From the cell containing the given text, extract its center point as (x, y) coordinate. 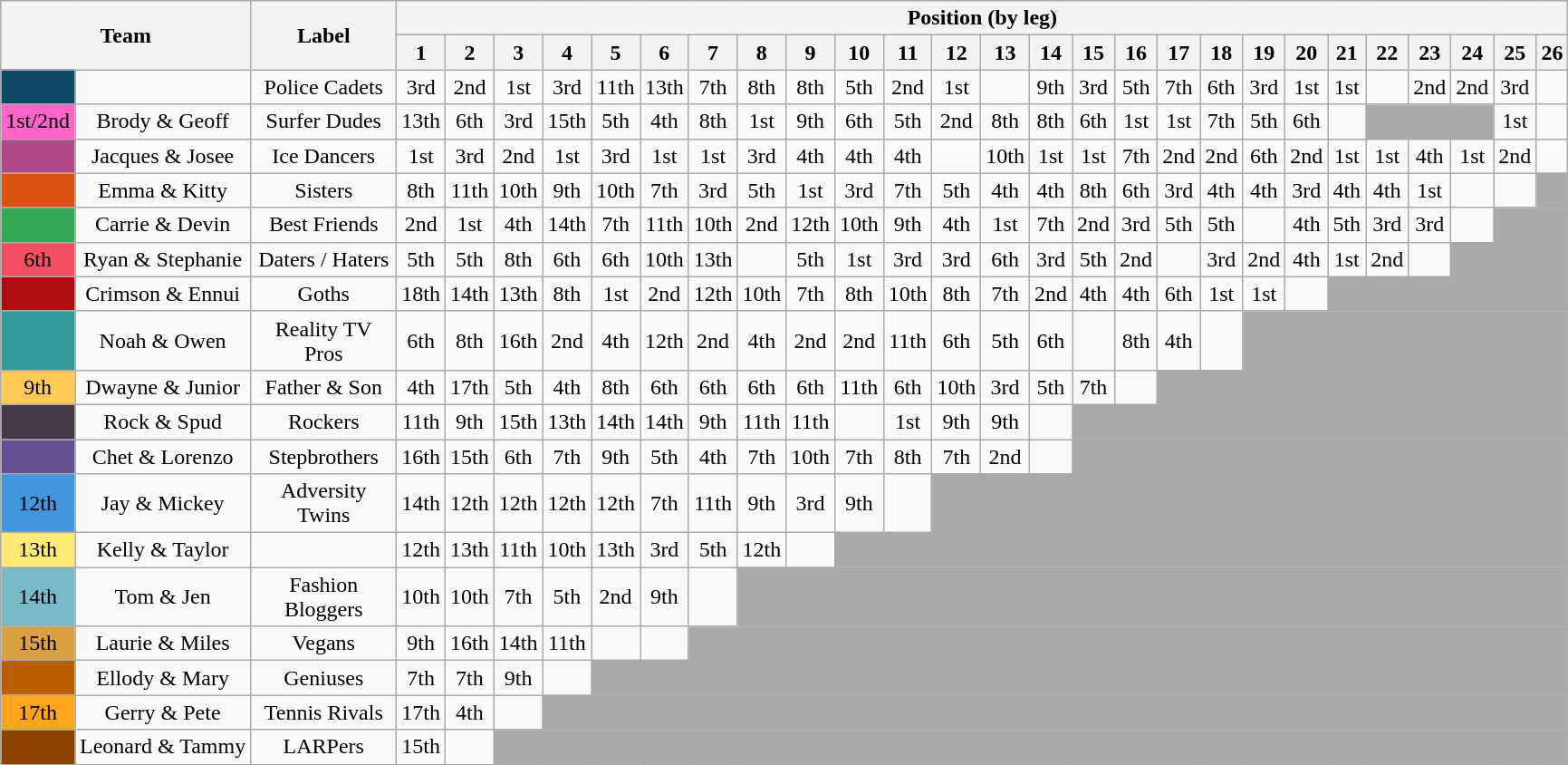
12 (957, 53)
16 (1136, 53)
Adversity Twins (324, 504)
5 (616, 53)
Emma & Kitty (162, 190)
Laurie & Miles (162, 644)
7 (713, 53)
LARPers (324, 747)
14 (1051, 53)
26 (1553, 53)
21 (1347, 53)
22 (1388, 53)
4 (567, 53)
2 (470, 53)
6 (664, 53)
Position (by leg) (982, 18)
Daters / Haters (324, 259)
23 (1429, 53)
Father & Son (324, 387)
10 (859, 53)
15 (1094, 53)
Leonard & Tammy (162, 747)
Stepbrothers (324, 456)
1 (421, 53)
18th (421, 294)
Label (324, 35)
Gerry & Pete (162, 712)
Surfer Dudes (324, 121)
18 (1221, 53)
25 (1515, 53)
Police Cadets (324, 87)
24 (1473, 53)
Fashion Bloggers (324, 596)
Rock & Spud (162, 421)
9 (811, 53)
Brody & Geoff (162, 121)
13 (1005, 53)
Ellody & Mary (162, 678)
20 (1306, 53)
3 (518, 53)
Tom & Jen (162, 596)
Team (126, 35)
Kelly & Taylor (162, 550)
Best Friends (324, 225)
Jacques & Josee (162, 156)
Geniuses (324, 678)
Carrie & Devin (162, 225)
11 (908, 53)
Jay & Mickey (162, 504)
8 (762, 53)
Tennis Rivals (324, 712)
17 (1179, 53)
Noah & Owen (162, 341)
Crimson & Ennui (162, 294)
Ice Dancers (324, 156)
Dwayne & Junior (162, 387)
19 (1265, 53)
Ryan & Stephanie (162, 259)
Reality TV Pros (324, 341)
Goths (324, 294)
1st/2nd (38, 121)
Chet & Lorenzo (162, 456)
Vegans (324, 644)
Sisters (324, 190)
Rockers (324, 421)
